From the cell containing the given text, extract its center point as (X, Y) coordinate. 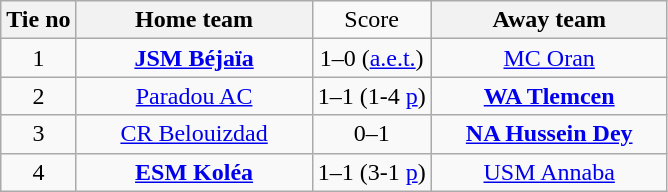
2 (38, 96)
1 (38, 58)
ESM Koléa (194, 172)
0–1 (372, 134)
CR Belouizdad (194, 134)
Home team (194, 20)
USM Annaba (549, 172)
1–1 (1-4 p) (372, 96)
3 (38, 134)
Tie no (38, 20)
Score (372, 20)
JSM Béjaïa (194, 58)
MC Oran (549, 58)
Paradou AC (194, 96)
4 (38, 172)
NA Hussein Dey (549, 134)
Away team (549, 20)
1–1 (3-1 p) (372, 172)
1–0 (a.e.t.) (372, 58)
WA Tlemcen (549, 96)
